Return the (X, Y) coordinate for the center point of the cell that contains the specified text.  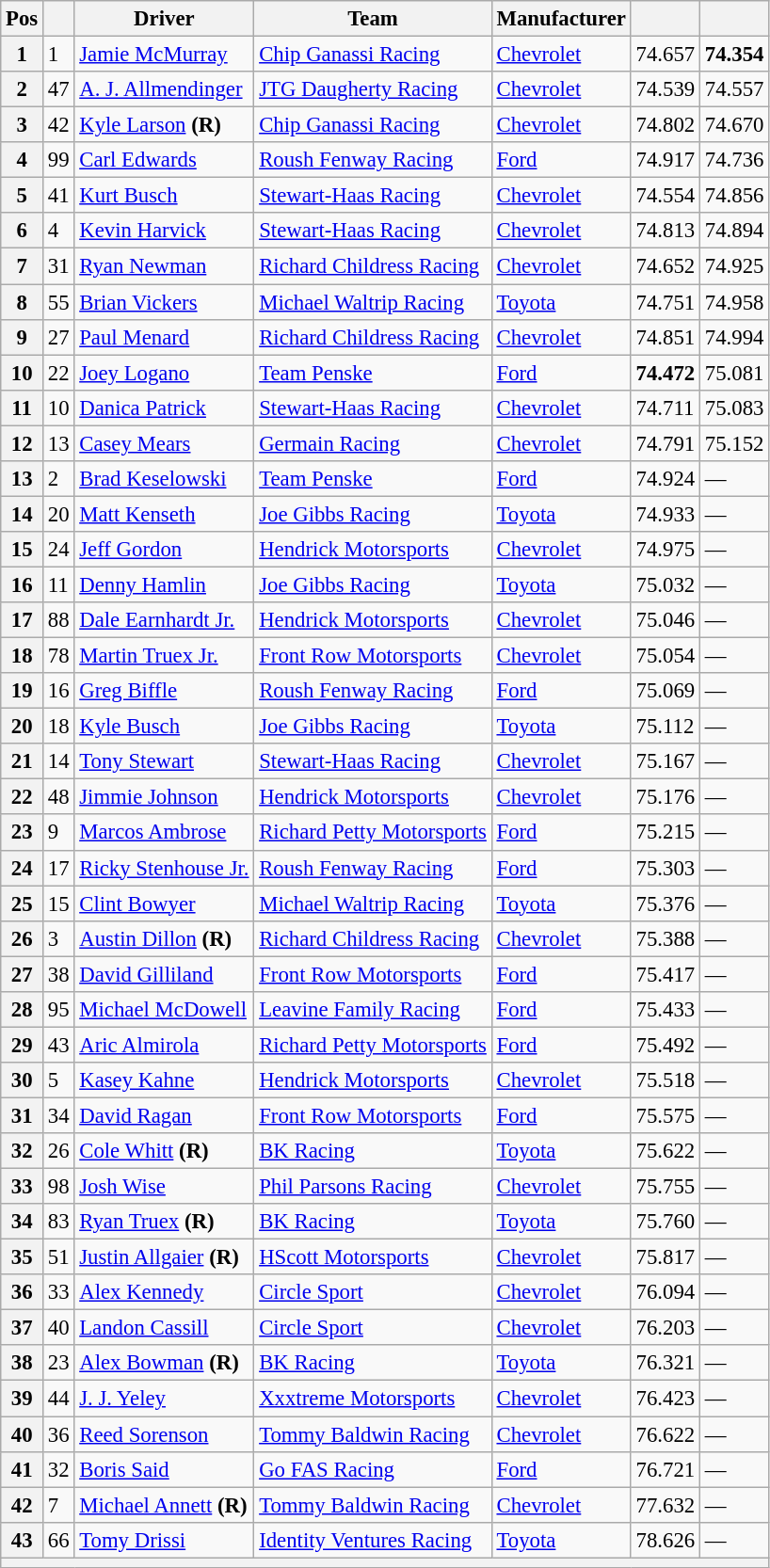
74.539 (665, 89)
75.760 (665, 1222)
6 (23, 231)
Pos (23, 19)
74.736 (734, 160)
74.751 (665, 302)
35 (23, 1257)
J. J. Yeley (164, 1399)
74.917 (665, 160)
47 (58, 89)
74.958 (734, 302)
Tomy Drissi (164, 1540)
Kurt Busch (164, 196)
Marcos Ambrose (164, 833)
75.046 (665, 620)
Germain Racing (373, 443)
12 (23, 443)
Boris Said (164, 1469)
Danica Patrick (164, 408)
48 (58, 797)
74.813 (665, 231)
74.994 (734, 337)
Reed Sorenson (164, 1434)
Clint Bowyer (164, 904)
37 (23, 1328)
75.054 (665, 656)
75.417 (665, 974)
75.575 (665, 1115)
76.094 (665, 1292)
21 (23, 761)
74.851 (665, 337)
Jamie McMurray (164, 55)
95 (58, 1010)
74.711 (665, 408)
Michael McDowell (164, 1010)
55 (58, 302)
Michael Annett (R) (164, 1505)
74.354 (734, 55)
Matt Kenseth (164, 514)
Ryan Truex (R) (164, 1222)
74.975 (665, 550)
75.081 (734, 373)
75.167 (665, 761)
76.203 (665, 1328)
75.755 (665, 1187)
Josh Wise (164, 1187)
75.492 (665, 1045)
Cole Whitt (R) (164, 1151)
25 (23, 904)
75.152 (734, 443)
78.626 (665, 1540)
19 (23, 691)
75.176 (665, 797)
74.925 (734, 266)
77.632 (665, 1505)
76.721 (665, 1469)
74.802 (665, 125)
75.069 (665, 691)
Go FAS Racing (373, 1469)
74.924 (665, 479)
Alex Kennedy (164, 1292)
Greg Biffle (164, 691)
51 (58, 1257)
74.894 (734, 231)
75.622 (665, 1151)
Brad Keselowski (164, 479)
75.388 (665, 938)
Paul Menard (164, 337)
28 (23, 1010)
39 (23, 1399)
76.321 (665, 1364)
Identity Ventures Racing (373, 1540)
75.032 (665, 584)
98 (58, 1187)
29 (23, 1045)
75.376 (665, 904)
83 (58, 1222)
75.112 (665, 727)
JTG Daugherty Racing (373, 89)
David Gilliland (164, 974)
88 (58, 620)
76.622 (665, 1434)
75.215 (665, 833)
Kevin Harvick (164, 231)
Alex Bowman (R) (164, 1364)
78 (58, 656)
74.670 (734, 125)
David Ragan (164, 1115)
Manufacturer (561, 19)
75.083 (734, 408)
75.518 (665, 1080)
Driver (164, 19)
Joey Logano (164, 373)
Ricky Stenhouse Jr. (164, 868)
Kyle Larson (R) (164, 125)
Xxxtreme Motorsports (373, 1399)
Team (373, 19)
Kyle Busch (164, 727)
Jimmie Johnson (164, 797)
HScott Motorsports (373, 1257)
74.554 (665, 196)
Ryan Newman (164, 266)
74.557 (734, 89)
99 (58, 160)
75.303 (665, 868)
Leavine Family Racing (373, 1010)
74.652 (665, 266)
Austin Dillon (R) (164, 938)
Kasey Kahne (164, 1080)
Tony Stewart (164, 761)
Dale Earnhardt Jr. (164, 620)
Aric Almirola (164, 1045)
Landon Cassill (164, 1328)
Carl Edwards (164, 160)
74.657 (665, 55)
A. J. Allmendinger (164, 89)
66 (58, 1540)
Justin Allgaier (R) (164, 1257)
75.817 (665, 1257)
76.423 (665, 1399)
Martin Truex Jr. (164, 656)
74.933 (665, 514)
Jeff Gordon (164, 550)
75.433 (665, 1010)
Casey Mears (164, 443)
44 (58, 1399)
Denny Hamlin (164, 584)
74.791 (665, 443)
Phil Parsons Racing (373, 1187)
74.856 (734, 196)
74.472 (665, 373)
30 (23, 1080)
8 (23, 302)
Brian Vickers (164, 302)
